Scan for the cell matching the given text and deliver its (X, Y) coordinate at center. 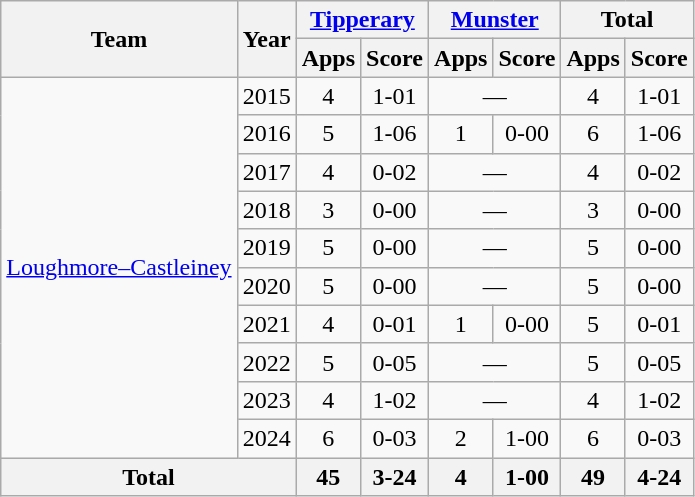
2021 (266, 324)
2 (461, 438)
2023 (266, 400)
2022 (266, 362)
4-24 (659, 477)
Munster (495, 20)
2024 (266, 438)
2019 (266, 248)
Loughmore–Castleiney (119, 268)
2017 (266, 172)
2020 (266, 286)
Year (266, 39)
45 (328, 477)
2018 (266, 210)
2016 (266, 134)
Tipperary (362, 20)
Team (119, 39)
2015 (266, 96)
3-24 (395, 477)
49 (593, 477)
